Capture the cell that displays the provided text and extract its [X, Y] central coordinate. 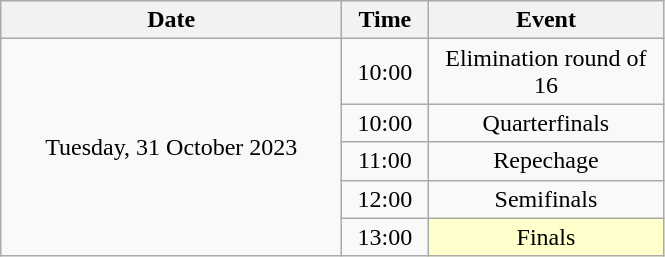
Date [172, 20]
Semifinals [546, 199]
11:00 [385, 161]
Event [546, 20]
Tuesday, 31 October 2023 [172, 148]
Finals [546, 237]
Quarterfinals [546, 123]
Time [385, 20]
Elimination round of 16 [546, 72]
12:00 [385, 199]
13:00 [385, 237]
Repechage [546, 161]
